Return (X, Y) of the center of cell containing provided text 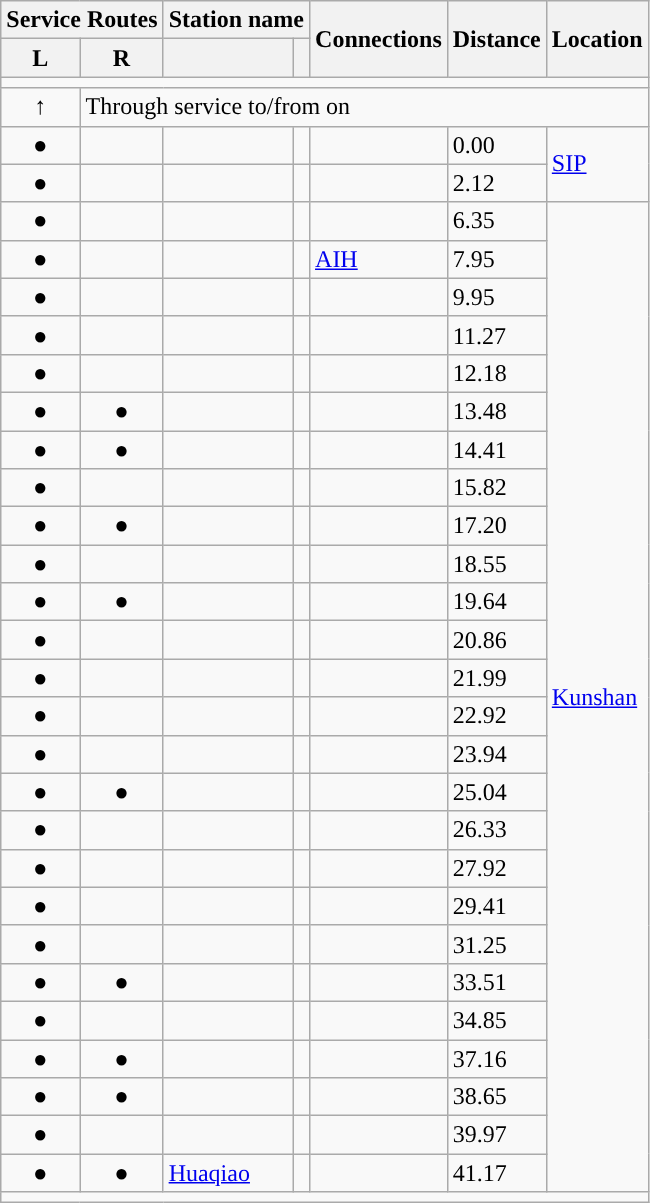
15.82 (496, 488)
0.00 (496, 145)
↑ (40, 107)
6.35 (496, 221)
37.16 (496, 1059)
2.12 (496, 183)
39.97 (496, 1135)
Kunshan (597, 697)
31.25 (496, 944)
SIP (597, 164)
L (40, 58)
25.04 (496, 792)
27.92 (496, 868)
38.65 (496, 1097)
Through service to/from on (364, 107)
7.95 (496, 259)
17.20 (496, 526)
34.85 (496, 1020)
29.41 (496, 906)
33.51 (496, 982)
20.86 (496, 640)
26.33 (496, 830)
12.18 (496, 373)
23.94 (496, 754)
14.41 (496, 449)
22.92 (496, 716)
13.48 (496, 411)
18.55 (496, 564)
R (122, 58)
41.17 (496, 1173)
21.99 (496, 678)
AIH (379, 259)
Service Routes (82, 20)
19.64 (496, 602)
Distance (496, 39)
Huaqiao (228, 1173)
Connections (379, 39)
Station name (236, 20)
11.27 (496, 335)
Location (597, 39)
9.95 (496, 297)
